Detect which cell encompasses the target text, then output its (x, y) center coordinate. 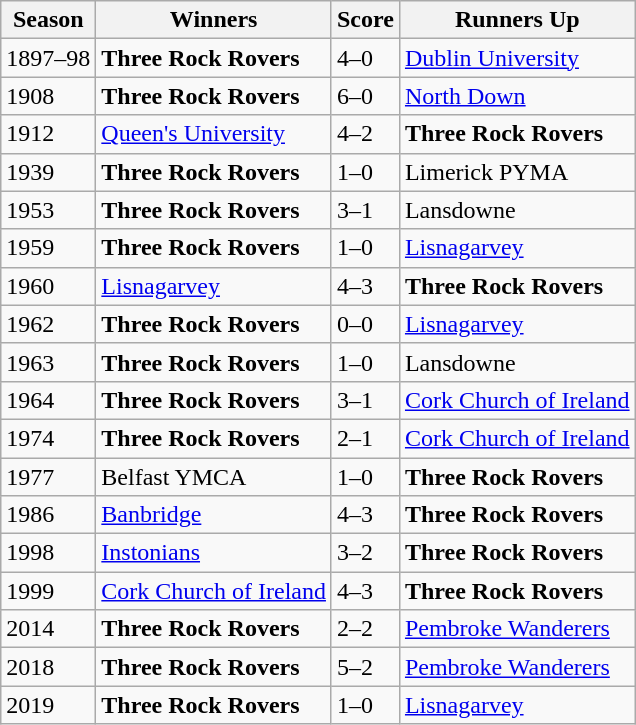
Score (365, 20)
Dublin University (517, 58)
1974 (48, 438)
Queen's University (214, 134)
2018 (48, 667)
Limerick PYMA (517, 172)
1959 (48, 248)
1960 (48, 286)
1939 (48, 172)
North Down (517, 96)
1963 (48, 362)
1998 (48, 553)
Banbridge (214, 515)
Runners Up (517, 20)
3–2 (365, 553)
1999 (48, 591)
1962 (48, 324)
1953 (48, 210)
Winners (214, 20)
Instonians (214, 553)
6–0 (365, 96)
1964 (48, 400)
1986 (48, 515)
1977 (48, 477)
2019 (48, 705)
1897–98 (48, 58)
2–2 (365, 629)
2014 (48, 629)
1912 (48, 134)
4–2 (365, 134)
4–0 (365, 58)
Belfast YMCA (214, 477)
2–1 (365, 438)
0–0 (365, 324)
1908 (48, 96)
Season (48, 20)
5–2 (365, 667)
